For the text-containing cell, return its midpoint in [x, y] coordinate format. 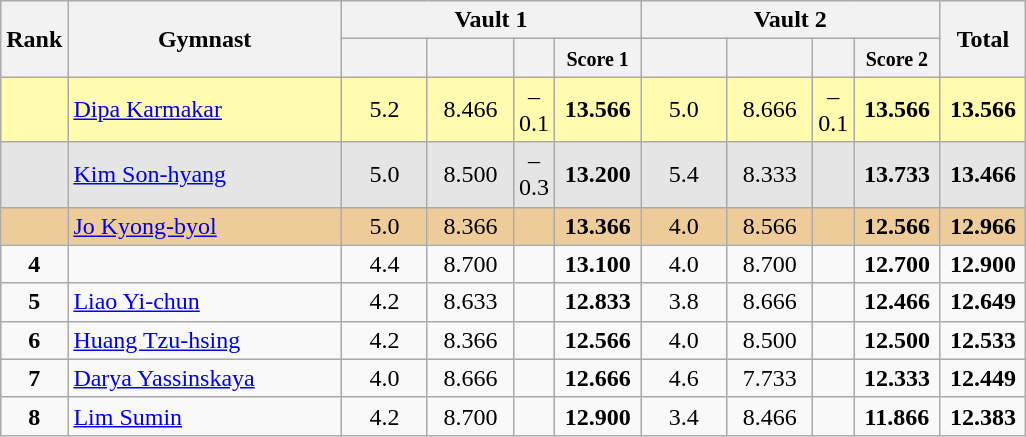
12.466 [897, 302]
4 [34, 264]
11.866 [897, 416]
8.633 [470, 302]
–0.3 [534, 174]
8 [34, 416]
5.4 [684, 174]
Score 1 [598, 58]
Gymnast [205, 39]
3.8 [684, 302]
Dipa Karmakar [205, 110]
Vault 1 [490, 20]
12.966 [983, 226]
6 [34, 340]
12.700 [897, 264]
8.566 [770, 226]
12.649 [983, 302]
13.366 [598, 226]
Liao Yi-chun [205, 302]
12.666 [598, 378]
Jo Kyong-byol [205, 226]
Total [983, 39]
12.383 [983, 416]
13.466 [983, 174]
4.6 [684, 378]
8.333 [770, 174]
13.733 [897, 174]
12.500 [897, 340]
13.200 [598, 174]
Huang Tzu-hsing [205, 340]
13.100 [598, 264]
5.2 [384, 110]
Score 2 [897, 58]
Rank [34, 39]
12.333 [897, 378]
5 [34, 302]
12.449 [983, 378]
7 [34, 378]
Kim Son-hyang [205, 174]
4.4 [384, 264]
3.4 [684, 416]
12.833 [598, 302]
12.533 [983, 340]
7.733 [770, 378]
Vault 2 [790, 20]
Darya Yassinskaya [205, 378]
Lim Sumin [205, 416]
